Search for the cell housing the specified text and yield its [x, y] center coordinate. 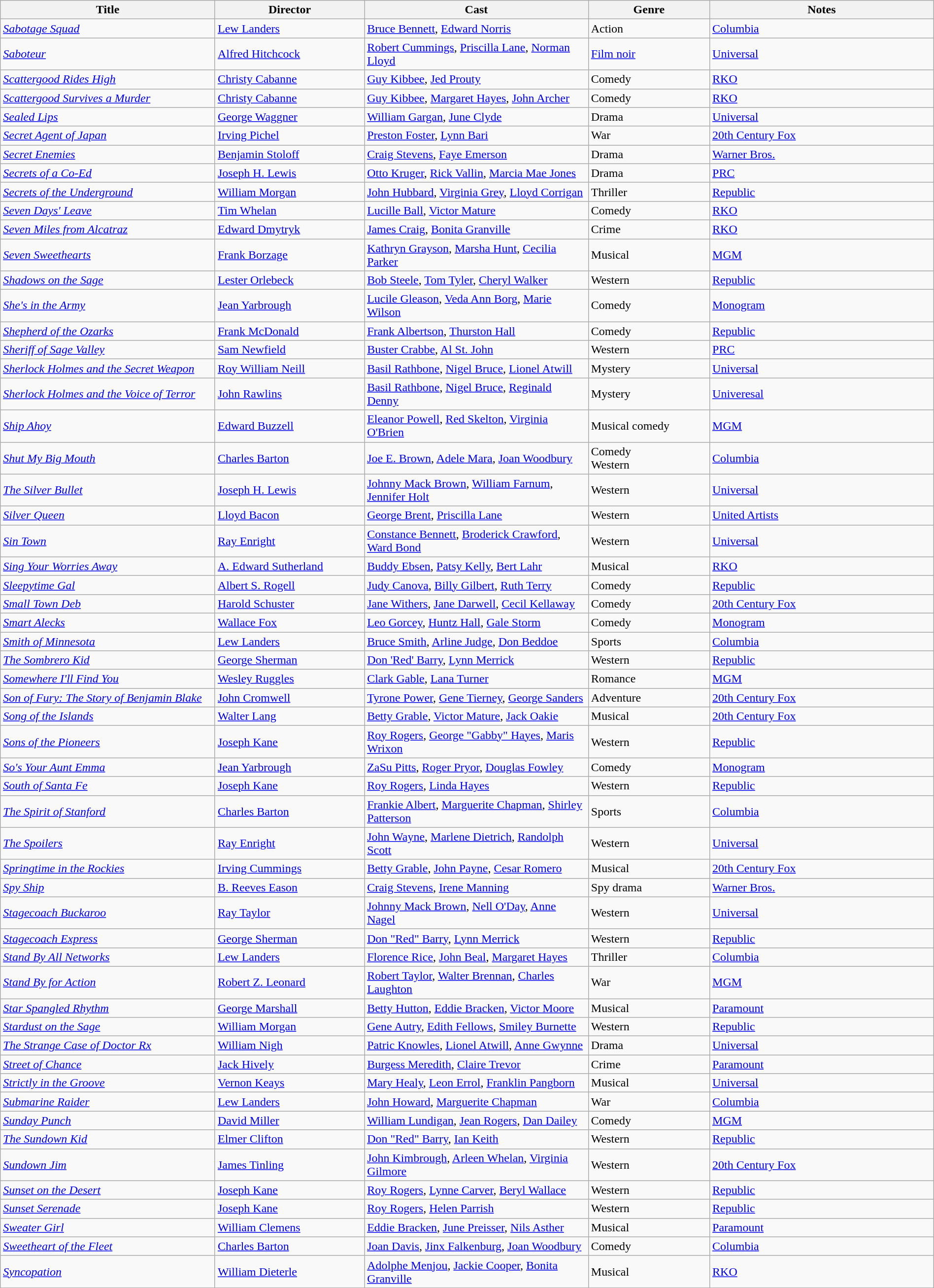
Alfred Hitchcock [290, 54]
Basil Rathbone, Nigel Bruce, Lionel Atwill [477, 369]
Sons of the Pioneers [108, 742]
Benjamin Stoloff [290, 154]
Secrets of a Co-Ed [108, 173]
Don "Red" Barry, Lynn Merrick [477, 938]
Jane Withers, Jane Darwell, Cecil Kellaway [477, 604]
Irving Pichel [290, 136]
Seven Miles from Alcatraz [108, 229]
Sin Town [108, 541]
Johnny Mack Brown, William Farnum, Jennifer Holt [477, 490]
B. Reeves Eason [290, 887]
Action [649, 29]
Film noir [649, 54]
Sundown Jim [108, 1165]
Spy drama [649, 887]
Smith of Minnesota [108, 641]
Johnny Mack Brown, Nell O'Day, Anne Nagel [477, 913]
Secrets of the Underground [108, 192]
Jack Hively [290, 1064]
Shepherd of the Ozarks [108, 331]
Sweetheart of the Fleet [108, 1246]
Stand By for Action [108, 983]
Roy Rogers, Helen Parrish [477, 1209]
Buddy Ebsen, Patsy Kelly, Bert Lahr [477, 566]
The Strange Case of Doctor Rx [108, 1046]
Robert Cummings, Priscilla Lane, Norman Lloyd [477, 54]
Submarine Raider [108, 1102]
Stand By All Networks [108, 957]
James Tinling [290, 1165]
Spy Ship [108, 887]
Sleepytime Gal [108, 585]
Bob Steele, Tom Tyler, Cheryl Walker [477, 280]
Constance Bennett, Broderick Crawford, Ward Bond [477, 541]
Leo Gorcey, Huntz Hall, Gale Storm [477, 622]
Genre [649, 10]
Ray Taylor [290, 913]
George Waggner [290, 117]
Scattergood Rides High [108, 79]
South of Santa Fe [108, 786]
Frankie Albert, Marguerite Chapman, Shirley Patterson [477, 811]
John Wayne, Marlene Dietrich, Randolph Scott [477, 844]
David Miller [290, 1120]
The Silver Bullet [108, 490]
Street of Chance [108, 1064]
Shut My Big Mouth [108, 458]
Syncopation [108, 1271]
Mary Healy, Leon Errol, Franklin Pangborn [477, 1083]
Frank McDonald [290, 331]
Secret Enemies [108, 154]
Lucille Ball, Victor Mature [477, 210]
Frank Borzage [290, 254]
Elmer Clifton [290, 1139]
Sweater Girl [108, 1227]
Springtime in the Rockies [108, 869]
United Artists [822, 515]
Roy Rogers, George "Gabby" Hayes, Maris Wrixon [477, 742]
The Spoilers [108, 844]
Adventure [649, 698]
Betty Hutton, Eddie Bracken, Victor Moore [477, 1008]
Judy Canova, Billy Gilbert, Ruth Terry [477, 585]
Roy Rogers, Linda Hayes [477, 786]
A. Edward Sutherland [290, 566]
Sabotage Squad [108, 29]
John Hubbard, Virginia Grey, Lloyd Corrigan [477, 192]
Bruce Smith, Arline Judge, Don Beddoe [477, 641]
Frank Albertson, Thurston Hall [477, 331]
Lucile Gleason, Veda Ann Borg, Marie Wilson [477, 305]
Guy Kibbee, Jed Prouty [477, 79]
George Marshall [290, 1008]
The Sombrero Kid [108, 660]
Seven Sweethearts [108, 254]
Stagecoach Express [108, 938]
Betty Grable, Victor Mature, Jack Oakie [477, 716]
Eddie Bracken, June Preisser, Nils Asther [477, 1227]
Notes [822, 10]
Stagecoach Buckaroo [108, 913]
Son of Fury: The Story of Benjamin Blake [108, 698]
Shadows on the Sage [108, 280]
Sam Newfield [290, 350]
So's Your Aunt Emma [108, 767]
Star Spangled Rhythm [108, 1008]
Wallace Fox [290, 622]
Lester Orlebeck [290, 280]
Wesley Ruggles [290, 679]
The Spirit of Stanford [108, 811]
Scattergood Survives a Murder [108, 98]
Albert S. Rogell [290, 585]
Gene Autry, Edith Fellows, Smiley Burnette [477, 1027]
Edward Dmytryk [290, 229]
William Lundigan, Jean Rogers, Dan Dailey [477, 1120]
Stardust on the Sage [108, 1027]
Sherlock Holmes and the Secret Weapon [108, 369]
Sealed Lips [108, 117]
John Howard, Marguerite Chapman [477, 1102]
Preston Foster, Lynn Bari [477, 136]
ComedyWestern [649, 458]
Craig Stevens, Faye Emerson [477, 154]
Secret Agent of Japan [108, 136]
George Brent, Priscilla Lane [477, 515]
Otto Kruger, Rick Vallin, Marcia Mae Jones [477, 173]
ZaSu Pitts, Roger Pryor, Douglas Fowley [477, 767]
Guy Kibbee, Margaret Hayes, John Archer [477, 98]
Edward Buzzell [290, 426]
Song of the Islands [108, 716]
Smart Alecks [108, 622]
Kathryn Grayson, Marsha Hunt, Cecilia Parker [477, 254]
Sheriff of Sage Valley [108, 350]
Romance [649, 679]
Joe E. Brown, Adele Mara, Joan Woodbury [477, 458]
William Clemens [290, 1227]
Betty Grable, John Payne, Cesar Romero [477, 869]
Saboteur [108, 54]
Harold Schuster [290, 604]
Walter Lang [290, 716]
Small Town Deb [108, 604]
Title [108, 10]
William Gargan, June Clyde [477, 117]
Sunday Punch [108, 1120]
William Dieterle [290, 1271]
William Nigh [290, 1046]
Roy Rogers, Lynne Carver, Beryl Wallace [477, 1190]
Univeresal [822, 394]
Joan Davis, Jinx Falkenburg, Joan Woodbury [477, 1246]
Vernon Keays [290, 1083]
Director [290, 10]
Musical comedy [649, 426]
Burgess Meredith, Claire Trevor [477, 1064]
Patric Knowles, Lionel Atwill, Anne Gwynne [477, 1046]
Sunset Serenade [108, 1209]
James Craig, Bonita Granville [477, 229]
Adolphe Menjou, Jackie Cooper, Bonita Granville [477, 1271]
Roy William Neill [290, 369]
She's in the Army [108, 305]
Tyrone Power, Gene Tierney, George Sanders [477, 698]
Irving Cummings [290, 869]
Craig Stevens, Irene Manning [477, 887]
Sherlock Holmes and the Voice of Terror [108, 394]
Somewhere I'll Find You [108, 679]
Eleanor Powell, Red Skelton, Virginia O'Brien [477, 426]
Robert Z. Leonard [290, 983]
Cast [477, 10]
John Cromwell [290, 698]
Lloyd Bacon [290, 515]
Sing Your Worries Away [108, 566]
Florence Rice, John Beal, Margaret Hayes [477, 957]
John Kimbrough, Arleen Whelan, Virginia Gilmore [477, 1165]
Basil Rathbone, Nigel Bruce, Reginald Denny [477, 394]
Ship Ahoy [108, 426]
The Sundown Kid [108, 1139]
Buster Crabbe, Al St. John [477, 350]
Bruce Bennett, Edward Norris [477, 29]
Don "Red" Barry, Ian Keith [477, 1139]
Clark Gable, Lana Turner [477, 679]
John Rawlins [290, 394]
Don 'Red' Barry, Lynn Merrick [477, 660]
Silver Queen [108, 515]
Tim Whelan [290, 210]
Robert Taylor, Walter Brennan, Charles Laughton [477, 983]
Strictly in the Groove [108, 1083]
Seven Days' Leave [108, 210]
Sunset on the Desert [108, 1190]
